Search for the cell housing the specified text and yield its [X, Y] center coordinate. 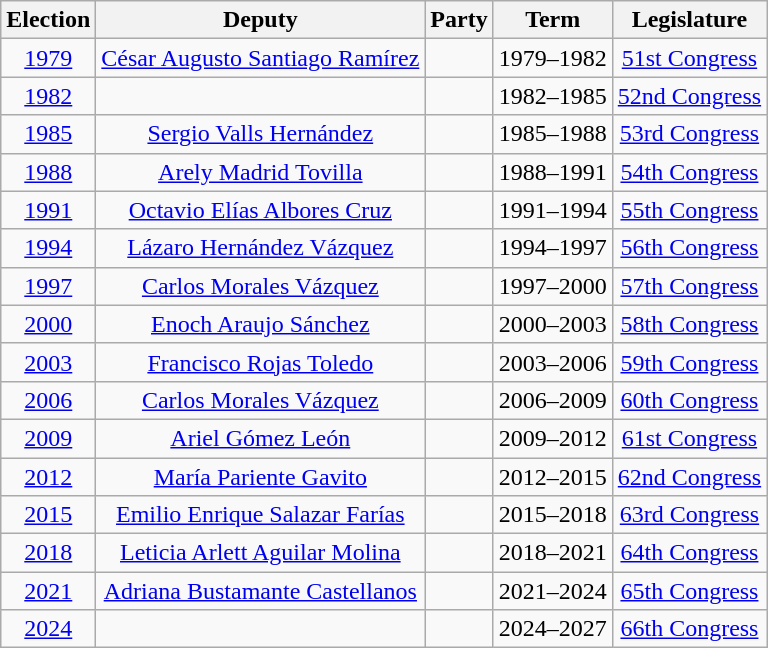
2015 [48, 515]
55th Congress [689, 210]
Election [48, 20]
1997–2000 [552, 286]
Lázaro Hernández Vázquez [260, 248]
1997 [48, 286]
2024 [48, 629]
2006 [48, 400]
Octavio Elías Albores Cruz [260, 210]
2015–2018 [552, 515]
1985 [48, 134]
Enoch Araujo Sánchez [260, 324]
Legislature [689, 20]
Francisco Rojas Toledo [260, 362]
Sergio Valls Hernández [260, 134]
64th Congress [689, 553]
56th Congress [689, 248]
58th Congress [689, 324]
59th Congress [689, 362]
51st Congress [689, 58]
1982–1985 [552, 96]
2003 [48, 362]
1994 [48, 248]
2009–2012 [552, 438]
66th Congress [689, 629]
2009 [48, 438]
Ariel Gómez León [260, 438]
2003–2006 [552, 362]
2021–2024 [552, 591]
César Augusto Santiago Ramírez [260, 58]
1994–1997 [552, 248]
2006–2009 [552, 400]
María Pariente Gavito [260, 477]
2012 [48, 477]
1982 [48, 96]
2000 [48, 324]
2000–2003 [552, 324]
1979–1982 [552, 58]
54th Congress [689, 172]
2018–2021 [552, 553]
Party [459, 20]
53rd Congress [689, 134]
Leticia Arlett Aguilar Molina [260, 553]
2024–2027 [552, 629]
Deputy [260, 20]
60th Congress [689, 400]
61st Congress [689, 438]
2012–2015 [552, 477]
57th Congress [689, 286]
2021 [48, 591]
Emilio Enrique Salazar Farías [260, 515]
62nd Congress [689, 477]
1991 [48, 210]
2018 [48, 553]
1988–1991 [552, 172]
1991–1994 [552, 210]
Adriana Bustamante Castellanos [260, 591]
1988 [48, 172]
1979 [48, 58]
52nd Congress [689, 96]
Arely Madrid Tovilla [260, 172]
65th Congress [689, 591]
63rd Congress [689, 515]
Term [552, 20]
1985–1988 [552, 134]
